Return the [x, y] coordinate for the center point of the cell that contains the specified text.  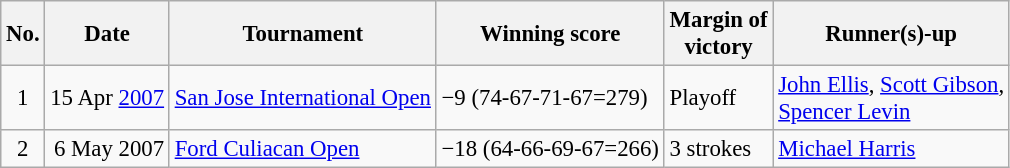
−18 (64-66-69-67=266) [550, 149]
6 May 2007 [107, 149]
Margin ofvictory [718, 34]
Ford Culiacan Open [302, 149]
Tournament [302, 34]
San Jose International Open [302, 98]
2 [23, 149]
−9 (74-67-71-67=279) [550, 98]
John Ellis, Scott Gibson, Spencer Levin [892, 98]
3 strokes [718, 149]
No. [23, 34]
Michael Harris [892, 149]
Playoff [718, 98]
Runner(s)-up [892, 34]
Date [107, 34]
15 Apr 2007 [107, 98]
Winning score [550, 34]
1 [23, 98]
